Provide the [X, Y] coordinate of the cell's center where the given text is located.  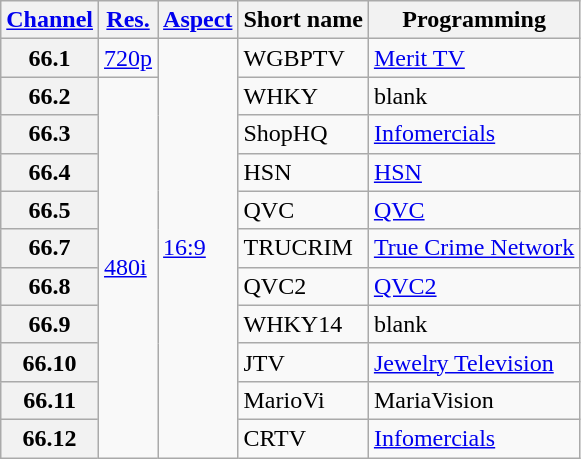
Channel [50, 20]
480i [128, 268]
66.10 [50, 362]
Res. [128, 20]
WHKY [303, 96]
Merit TV [474, 58]
66.5 [50, 210]
66.8 [50, 286]
WGBPTV [303, 58]
MariaVision [474, 400]
66.9 [50, 324]
JTV [303, 362]
Jewelry Television [474, 362]
Aspect [198, 20]
66.2 [50, 96]
66.1 [50, 58]
66.11 [50, 400]
720p [128, 58]
66.12 [50, 438]
16:9 [198, 248]
66.4 [50, 172]
66.3 [50, 134]
66.7 [50, 248]
WHKY14 [303, 324]
TRUCRIM [303, 248]
Programming [474, 20]
ShopHQ [303, 134]
MarioVi [303, 400]
Short name [303, 20]
True Crime Network [474, 248]
CRTV [303, 438]
